Locate the cell with the specified text and output its [x, y] center coordinate. 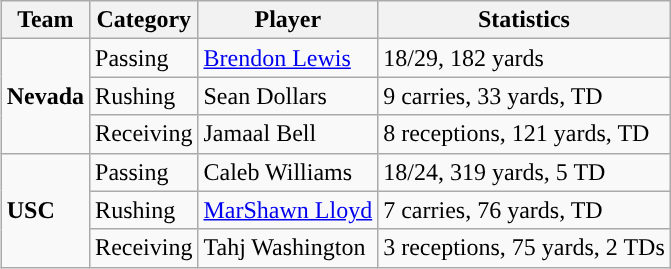
Statistics [524, 20]
3 receptions, 75 yards, 2 TDs [524, 248]
Category [144, 20]
9 carries, 33 yards, TD [524, 96]
Caleb Williams [288, 172]
Player [288, 20]
USC [45, 210]
Sean Dollars [288, 96]
Tahj Washington [288, 248]
18/29, 182 yards [524, 58]
7 carries, 76 yards, TD [524, 210]
Nevada [45, 96]
Team [45, 20]
18/24, 319 yards, 5 TD [524, 172]
8 receptions, 121 yards, TD [524, 134]
Jamaal Bell [288, 134]
Brendon Lewis [288, 58]
MarShawn Lloyd [288, 210]
